Locate the cell with the specified text and output its [X, Y] center coordinate. 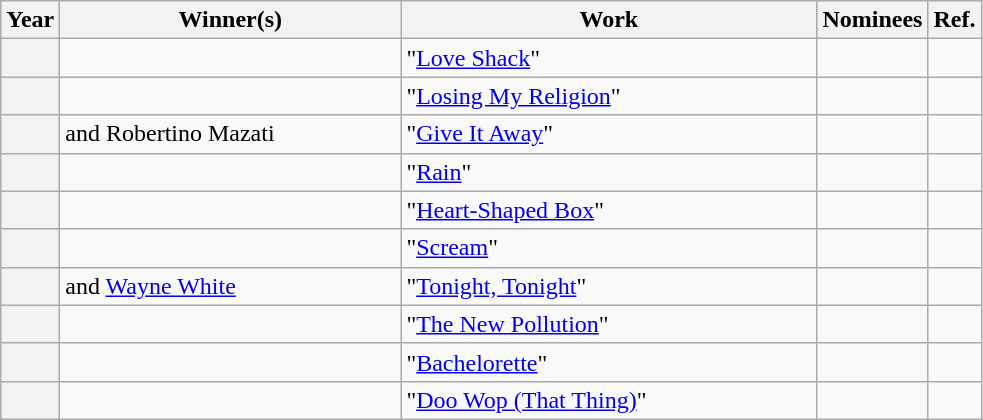
"Scream" [609, 248]
Winner(s) [230, 20]
"Rain" [609, 172]
"Love Shack" [609, 58]
"Give It Away" [609, 134]
"Losing My Religion" [609, 96]
"The New Pollution" [609, 324]
"Heart-Shaped Box" [609, 210]
"Bachelorette" [609, 362]
Nominees [872, 20]
Year [30, 20]
and Robertino Mazati [230, 134]
and Wayne White [230, 286]
Work [609, 20]
"Doo Wop (That Thing)" [609, 400]
Ref. [954, 20]
"Tonight, Tonight" [609, 286]
